Output the [X, Y] coordinate of the center of the cell containing the given text.  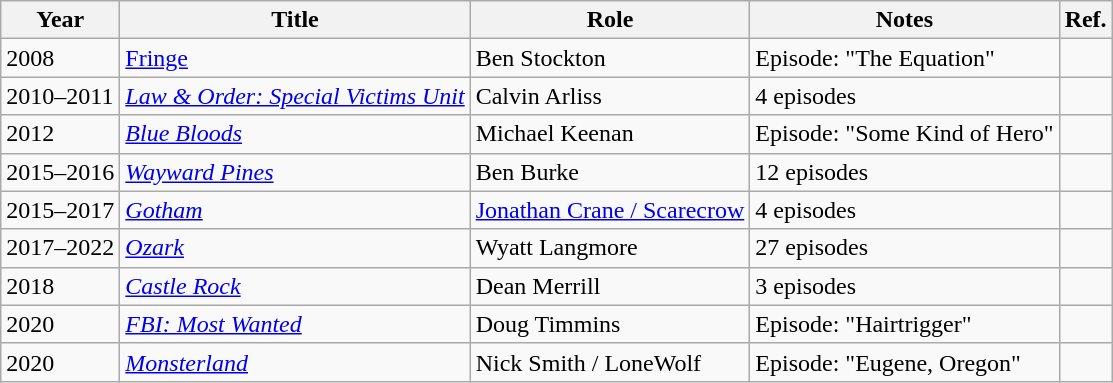
Notes [904, 20]
Fringe [295, 58]
2015–2016 [60, 172]
Episode: "Some Kind of Hero" [904, 134]
2017–2022 [60, 248]
Monsterland [295, 362]
FBI: Most Wanted [295, 324]
Wayward Pines [295, 172]
Dean Merrill [610, 286]
12 episodes [904, 172]
Episode: "The Equation" [904, 58]
Ozark [295, 248]
2018 [60, 286]
Title [295, 20]
Michael Keenan [610, 134]
Ben Burke [610, 172]
Calvin Arliss [610, 96]
3 episodes [904, 286]
Jonathan Crane / Scarecrow [610, 210]
Law & Order: Special Victims Unit [295, 96]
Doug Timmins [610, 324]
Ref. [1086, 20]
2008 [60, 58]
Wyatt Langmore [610, 248]
27 episodes [904, 248]
Nick Smith / LoneWolf [610, 362]
2010–2011 [60, 96]
Castle Rock [295, 286]
Blue Bloods [295, 134]
2015–2017 [60, 210]
Episode: "Hairtrigger" [904, 324]
Role [610, 20]
Year [60, 20]
Ben Stockton [610, 58]
2012 [60, 134]
Gotham [295, 210]
Episode: "Eugene, Oregon" [904, 362]
